From the cell containing the given text, extract its center point as [X, Y] coordinate. 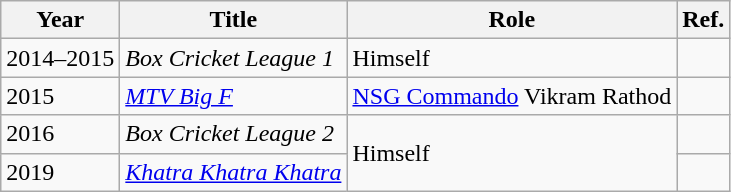
Khatra Khatra Khatra [234, 172]
Role [512, 20]
Year [60, 20]
Box Cricket League 2 [234, 134]
2016 [60, 134]
2014–2015 [60, 58]
2019 [60, 172]
Title [234, 20]
Ref. [704, 20]
Box Cricket League 1 [234, 58]
NSG Commando Vikram Rathod [512, 96]
MTV Big F [234, 96]
2015 [60, 96]
